Capture the cell that displays the provided text and extract its (X, Y) central coordinate. 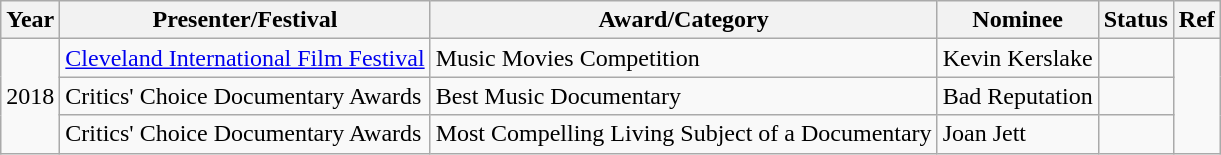
Award/Category (684, 20)
Kevin Kerslake (1018, 58)
2018 (30, 96)
Ref (1196, 20)
Bad Reputation (1018, 96)
Joan Jett (1018, 134)
Presenter/Festival (245, 20)
Music Movies Competition (684, 58)
Status (1136, 20)
Year (30, 20)
Nominee (1018, 20)
Most Compelling Living Subject of a Documentary (684, 134)
Cleveland International Film Festival (245, 58)
Best Music Documentary (684, 96)
